Locate the cell with the specified text and output its (x, y) center coordinate. 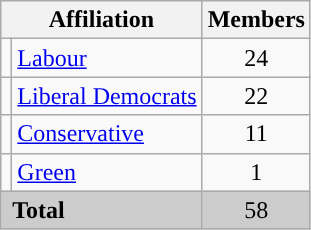
11 (256, 134)
Members (256, 20)
1 (256, 172)
22 (256, 96)
Green (107, 172)
Liberal Democrats (107, 96)
24 (256, 58)
Conservative (107, 134)
Affiliation (102, 20)
Total (102, 210)
58 (256, 210)
Labour (107, 58)
